Return the (x, y) coordinate for the center point of the cell that contains the specified text.  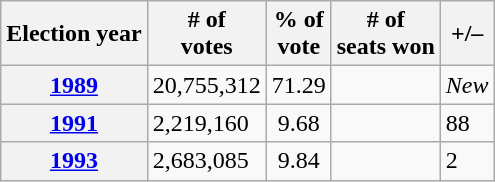
2,683,085 (206, 161)
2 (467, 161)
1993 (74, 161)
9.84 (298, 161)
+/– (467, 34)
71.29 (298, 85)
1989 (74, 85)
2,219,160 (206, 123)
New (467, 85)
1991 (74, 123)
20,755,312 (206, 85)
9.68 (298, 123)
% ofvote (298, 34)
Election year (74, 34)
# ofvotes (206, 34)
# ofseats won (386, 34)
88 (467, 123)
